Identify which cell holds the provided text, then report its [x, y] central coordinate. 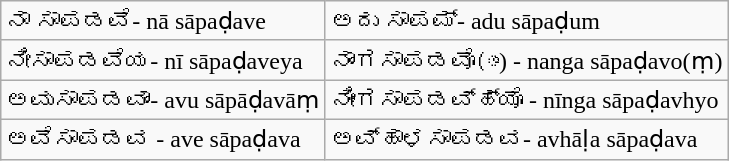
ಅವುಸಾಪಡವಾಂ- avu sāpāḍavāṃ [164, 100]
ನಾ ಸಾಪಡವೆ- nā sāpaḍave [164, 21]
ನೀಸಾಪಡವೆಯ- nī sāpaḍaveya [164, 60]
ಅವೆಸಾಪಡವ - ave sāpaḍava [164, 139]
ಅದು ಸಾಪಮ್- adu sāpaḍum [526, 21]
ನೀಂಗಸಾಪಡವ್ಹ್ಯೊ - nīnga sāpaḍavhyo [526, 100]
ಅವ್ಹಾಳಸಾಪಡವ- avhāḷa sāpaḍava [526, 139]
ನಾಂಗಸಾಪಡವೊ(ಂ) - nanga sāpaḍavo(ṃ) [526, 60]
